Locate the cell with the specified text and output its [X, Y] center coordinate. 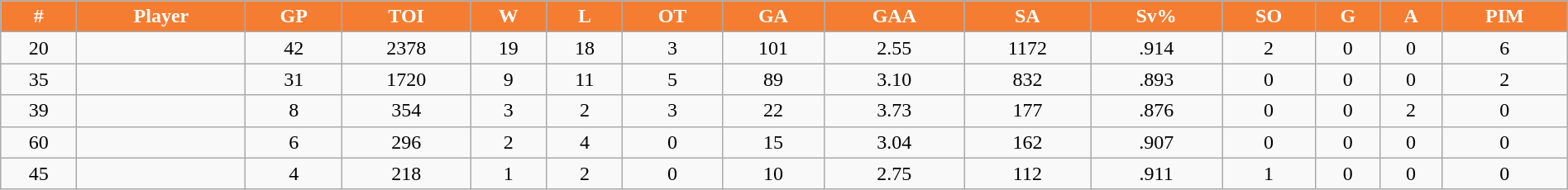
GP [294, 17]
42 [294, 48]
PIM [1504, 17]
18 [585, 48]
2.55 [895, 48]
G [1348, 17]
10 [773, 173]
GAA [895, 17]
Sv% [1156, 17]
19 [509, 48]
2.75 [895, 173]
9 [509, 79]
# [39, 17]
.911 [1156, 173]
SA [1027, 17]
31 [294, 79]
.876 [1156, 111]
45 [39, 173]
TOI [407, 17]
W [509, 17]
.914 [1156, 48]
2378 [407, 48]
L [585, 17]
22 [773, 111]
162 [1027, 142]
39 [39, 111]
GA [773, 17]
1720 [407, 79]
A [1411, 17]
354 [407, 111]
SO [1269, 17]
296 [407, 142]
1172 [1027, 48]
89 [773, 79]
.907 [1156, 142]
OT [672, 17]
8 [294, 111]
20 [39, 48]
3.10 [895, 79]
60 [39, 142]
112 [1027, 173]
5 [672, 79]
3.04 [895, 142]
.893 [1156, 79]
101 [773, 48]
3.73 [895, 111]
832 [1027, 79]
218 [407, 173]
177 [1027, 111]
Player [161, 17]
11 [585, 79]
15 [773, 142]
35 [39, 79]
